Return (x, y) of the center of cell containing provided text 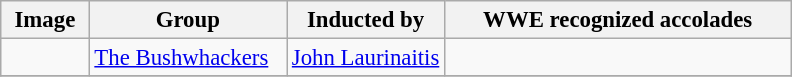
John Laurinaitis (366, 58)
Group (188, 20)
Inducted by (366, 20)
Image (45, 20)
WWE recognized accolades (618, 20)
The Bushwhackers (188, 58)
